Determine the [X, Y] coordinate at the center of the cell enclosing the given text.  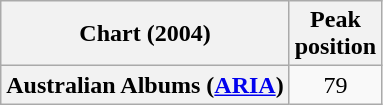
Peakposition [335, 34]
Australian Albums (ARIA) [145, 85]
Chart (2004) [145, 34]
79 [335, 85]
